Scan for the cell matching the given text and deliver its (X, Y) coordinate at center. 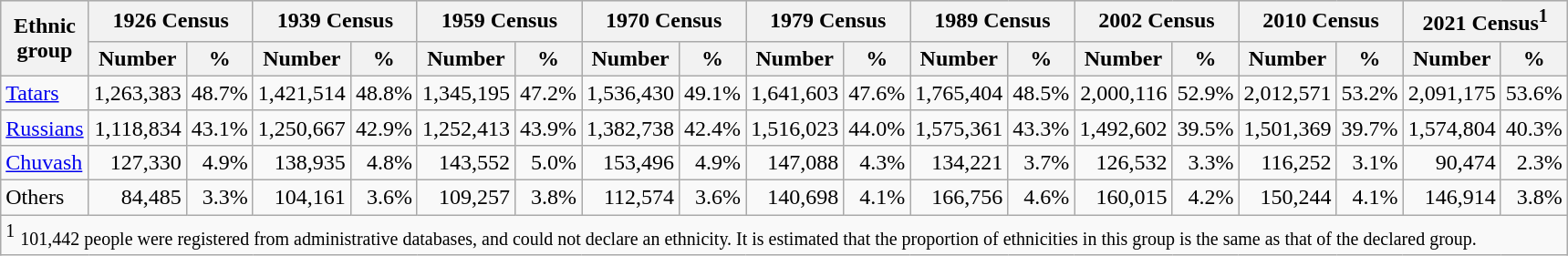
Chuvash (45, 162)
49.1% (713, 93)
84,485 (137, 198)
126,532 (1124, 162)
166,756 (960, 198)
43.1% (219, 128)
47.2% (547, 93)
2,000,116 (1124, 93)
1939 Census (335, 22)
1,501,369 (1288, 128)
153,496 (631, 162)
104,161 (301, 198)
146,914 (1452, 198)
42.4% (713, 128)
1,421,514 (301, 93)
2,091,175 (1452, 93)
1,575,361 (960, 128)
44.0% (877, 128)
90,474 (1452, 162)
4.6% (1042, 198)
47.6% (877, 93)
1,765,404 (960, 93)
1,252,413 (465, 128)
40.3% (1534, 128)
1,641,603 (795, 93)
143,552 (465, 162)
140,698 (795, 198)
48.8% (383, 93)
1,263,383 (137, 93)
3.7% (1042, 162)
160,015 (1124, 198)
48.7% (219, 93)
1,382,738 (631, 128)
1959 Census (499, 22)
127,330 (137, 162)
4.2% (1206, 198)
1,345,195 (465, 93)
39.5% (1206, 128)
5.0% (547, 162)
1926 Census (171, 22)
112,574 (631, 198)
53.2% (1370, 93)
138,935 (301, 162)
1989 Census (992, 22)
2,012,571 (1288, 93)
48.5% (1042, 93)
42.9% (383, 128)
43.9% (547, 128)
Russians (45, 128)
53.6% (1534, 93)
43.3% (1042, 128)
3.1% (1370, 162)
52.9% (1206, 93)
150,244 (1288, 198)
147,088 (795, 162)
4.3% (877, 162)
Ethnicgroup (45, 38)
1,516,023 (795, 128)
1,574,804 (1452, 128)
1,536,430 (631, 93)
1,118,834 (137, 128)
116,252 (1288, 162)
39.7% (1370, 128)
4.8% (383, 162)
Others (45, 198)
1979 Census (828, 22)
2002 Census (1157, 22)
1,492,602 (1124, 128)
134,221 (960, 162)
2.3% (1534, 162)
2010 Census (1321, 22)
2021 Census1 (1485, 22)
109,257 (465, 198)
Tatars (45, 93)
1970 Census (664, 22)
1,250,667 (301, 128)
